Output the [x, y] coordinate of the center of the cell containing the given text.  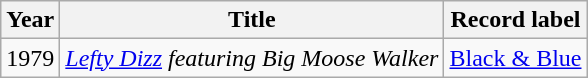
Year [30, 20]
Title [252, 20]
1979 [30, 58]
Record label [516, 20]
Lefty Dizz featuring Big Moose Walker [252, 58]
Black & Blue [516, 58]
